Capture the cell that displays the provided text and extract its (X, Y) central coordinate. 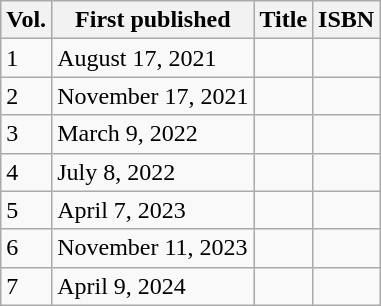
3 (26, 134)
April 9, 2024 (153, 286)
4 (26, 172)
April 7, 2023 (153, 210)
7 (26, 286)
First published (153, 20)
6 (26, 248)
July 8, 2022 (153, 172)
Vol. (26, 20)
August 17, 2021 (153, 58)
5 (26, 210)
March 9, 2022 (153, 134)
2 (26, 96)
November 11, 2023 (153, 248)
November 17, 2021 (153, 96)
1 (26, 58)
Title (284, 20)
ISBN (346, 20)
